Pinpoint the cell where the given text exists, returning its [x, y] midpoint coordinate. 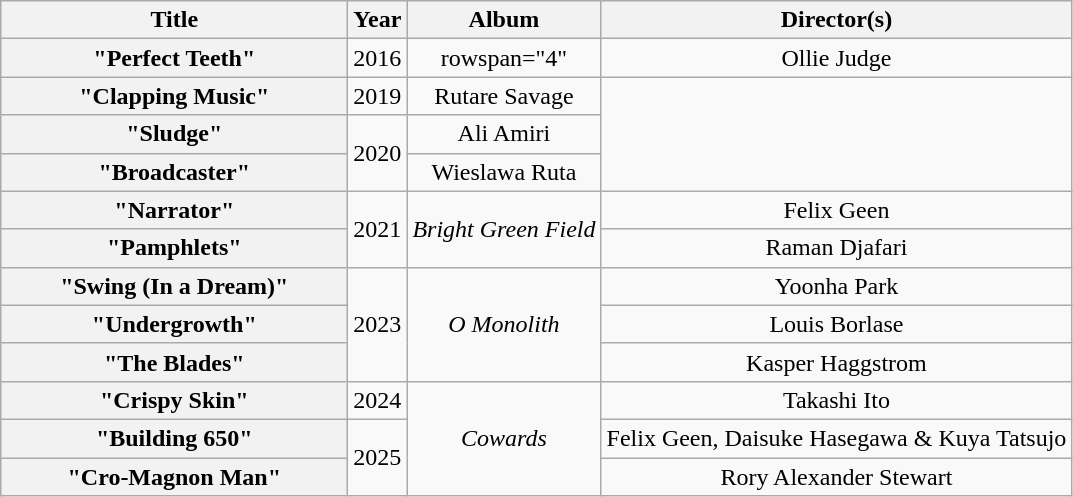
Wieslawa Ruta [504, 172]
"Sludge" [174, 134]
"Crispy Skin" [174, 400]
Ollie Judge [836, 58]
"Pamphlets" [174, 248]
"Narrator" [174, 210]
2016 [378, 58]
2024 [378, 400]
Raman Djafari [836, 248]
"Undergrowth" [174, 324]
Rutare Savage [504, 96]
Felix Geen, Daisuke Hasegawa & Kuya Tatsujo [836, 438]
Yoonha Park [836, 286]
Year [378, 20]
2025 [378, 457]
2019 [378, 96]
Felix Geen [836, 210]
2023 [378, 324]
"Broadcaster" [174, 172]
Album [504, 20]
Bright Green Field [504, 229]
"Swing (In a Dream)" [174, 286]
Cowards [504, 438]
"Perfect Teeth" [174, 58]
O Monolith [504, 324]
Kasper Haggstrom [836, 362]
Ali Amiri [504, 134]
"The Blades" [174, 362]
Louis Borlase [836, 324]
"Cro-Magnon Man" [174, 477]
2020 [378, 153]
rowspan="4" [504, 58]
"Clapping Music" [174, 96]
Rory Alexander Stewart [836, 477]
2021 [378, 229]
Title [174, 20]
"Building 650" [174, 438]
Takashi Ito [836, 400]
Director(s) [836, 20]
